Output the (X, Y) coordinate of the center of the cell containing the given text.  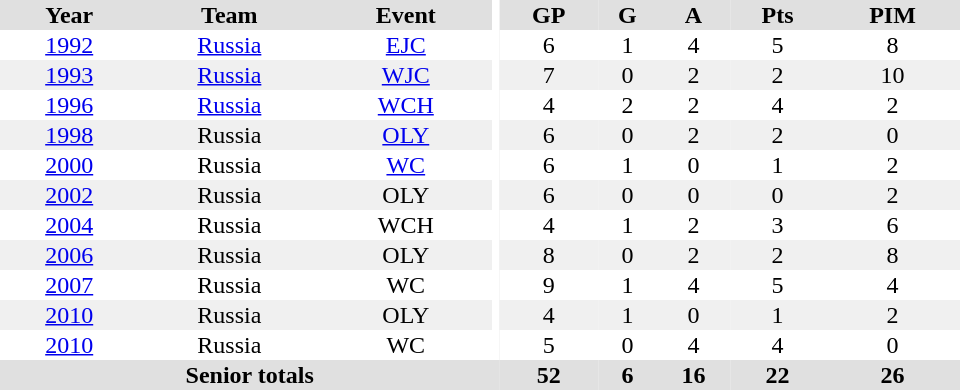
G (628, 15)
3 (778, 225)
2007 (69, 285)
9 (548, 285)
2006 (69, 255)
7 (548, 75)
22 (778, 375)
Year (69, 15)
GP (548, 15)
1992 (69, 45)
Team (229, 15)
Event (406, 15)
52 (548, 375)
1996 (69, 105)
1993 (69, 75)
2002 (69, 195)
WJC (406, 75)
Pts (778, 15)
26 (892, 375)
EJC (406, 45)
16 (694, 375)
10 (892, 75)
1998 (69, 135)
2004 (69, 225)
Senior totals (250, 375)
A (694, 15)
2000 (69, 165)
PIM (892, 15)
